Pinpoint the cell where the given text exists, returning its (x, y) midpoint coordinate. 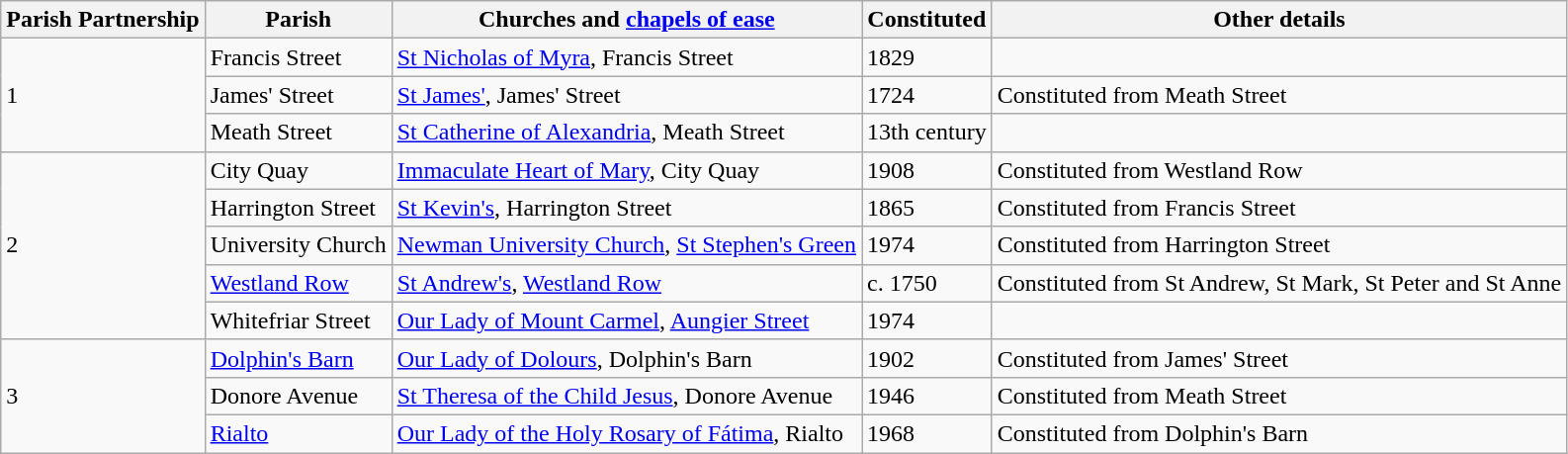
Francis Street (299, 57)
Constituted from James' Street (1279, 358)
Harrington Street (299, 208)
1968 (927, 433)
Rialto (299, 433)
Our Lady of Mount Carmel, Aungier Street (627, 320)
City Quay (299, 170)
1908 (927, 170)
St Theresa of the Child Jesus, Donore Avenue (627, 396)
St Kevin's, Harrington Street (627, 208)
Our Lady of Dolours, Dolphin's Barn (627, 358)
1829 (927, 57)
Other details (1279, 20)
Newman University Church, St Stephen's Green (627, 245)
1 (103, 95)
Parish (299, 20)
University Church (299, 245)
Our Lady of the Holy Rosary of Fátima, Rialto (627, 433)
Constituted from Westland Row (1279, 170)
1865 (927, 208)
Constituted from St Andrew, St Mark, St Peter and St Anne (1279, 283)
Constituted from Harrington Street (1279, 245)
1724 (927, 95)
Immaculate Heart of Mary, City Quay (627, 170)
St Andrew's, Westland Row (627, 283)
St Catherine of Alexandria, Meath Street (627, 133)
2 (103, 245)
c. 1750 (927, 283)
Westland Row (299, 283)
Churches and chapels of ease (627, 20)
Donore Avenue (299, 396)
Constituted from Dolphin's Barn (1279, 433)
Whitefriar Street (299, 320)
St James', James' Street (627, 95)
Dolphin's Barn (299, 358)
Constituted from Francis Street (1279, 208)
Constituted (927, 20)
Parish Partnership (103, 20)
St Nicholas of Myra, Francis Street (627, 57)
James' Street (299, 95)
1946 (927, 396)
Meath Street (299, 133)
1902 (927, 358)
13th century (927, 133)
3 (103, 396)
